Extract the (X, Y) coordinate from the center of the cell holding the provided text.  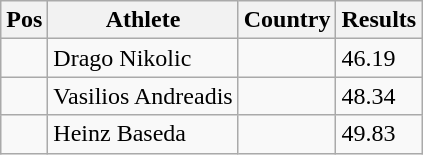
46.19 (379, 58)
Country (287, 20)
Results (379, 20)
49.83 (379, 134)
Heinz Baseda (143, 134)
Athlete (143, 20)
Pos (24, 20)
Vasilios Andreadis (143, 96)
Drago Nikolic (143, 58)
48.34 (379, 96)
